Return [x, y] of the center of cell containing provided text 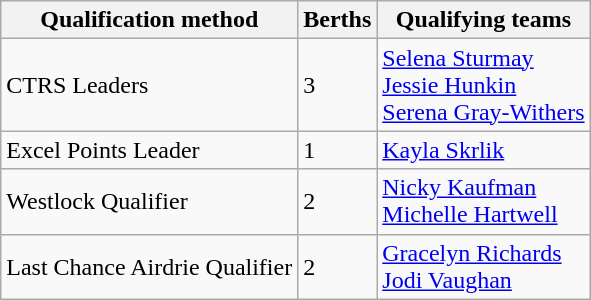
Nicky Kaufman Michelle Hartwell [484, 202]
3 [338, 85]
CTRS Leaders [150, 85]
1 [338, 150]
Excel Points Leader [150, 150]
Gracelyn Richards Jodi Vaughan [484, 266]
Westlock Qualifier [150, 202]
Berths [338, 20]
Kayla Skrlik [484, 150]
Qualification method [150, 20]
Qualifying teams [484, 20]
Selena Sturmay Jessie Hunkin Serena Gray-Withers [484, 85]
Last Chance Airdrie Qualifier [150, 266]
